Capture the cell that displays the provided text and extract its [x, y] central coordinate. 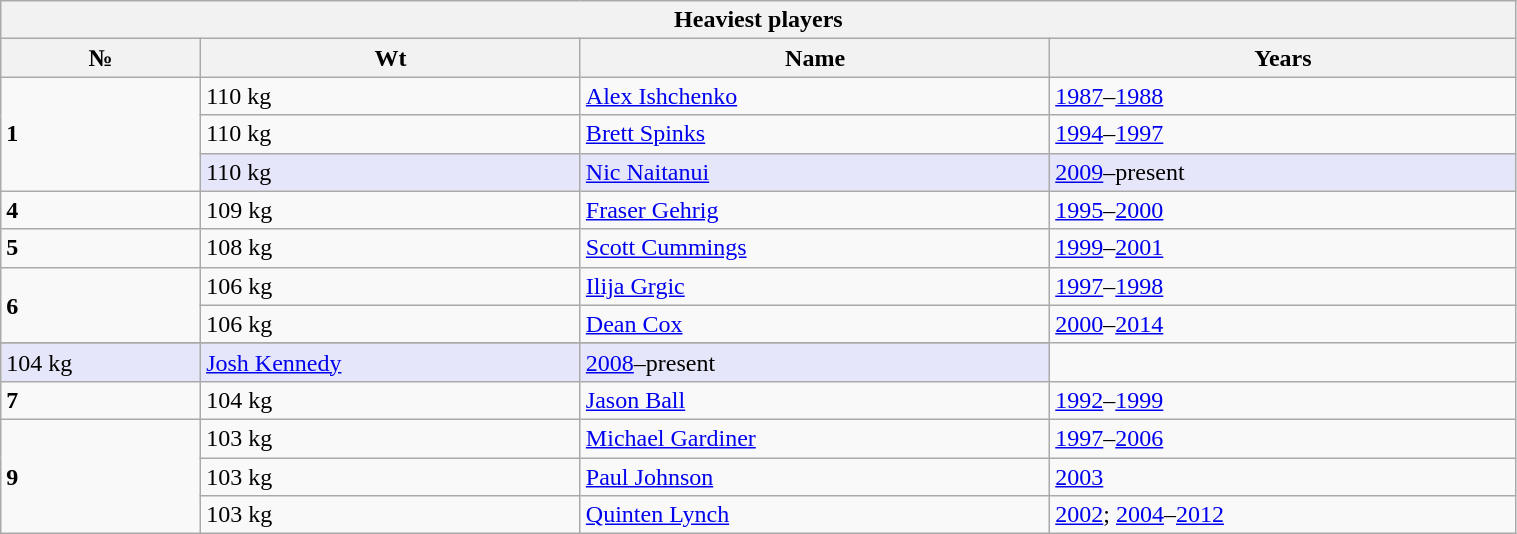
№ [101, 58]
Quinten Lynch [814, 515]
7 [101, 400]
2002; 2004–2012 [1283, 515]
4 [101, 210]
Alex Ishchenko [814, 96]
1997–2006 [1283, 438]
Scott Cummings [814, 248]
Wt [391, 58]
Jason Ball [814, 400]
1987–1988 [1283, 96]
2000–2014 [1283, 324]
Dean Cox [814, 324]
Josh Kennedy [391, 362]
1995–2000 [1283, 210]
6 [101, 305]
9 [101, 476]
1994–1997 [1283, 134]
2008–present [814, 362]
Name [814, 58]
108 kg [391, 248]
2003 [1283, 477]
Michael Gardiner [814, 438]
1999–2001 [1283, 248]
1997–1998 [1283, 286]
Years [1283, 58]
Heaviest players [758, 20]
1 [101, 134]
2009–present [1283, 172]
Nic Naitanui [814, 172]
1992–1999 [1283, 400]
Ilija Grgic [814, 286]
Paul Johnson [814, 477]
109 kg [391, 210]
5 [101, 248]
Fraser Gehrig [814, 210]
Brett Spinks [814, 134]
